Scan for the cell matching the given text and deliver its [x, y] coordinate at center. 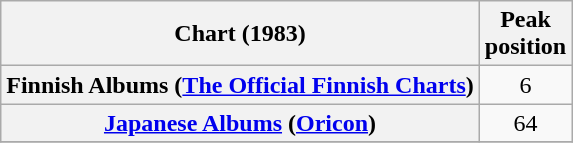
Peakposition [525, 34]
Japanese Albums (Oricon) [240, 123]
Finnish Albums (The Official Finnish Charts) [240, 85]
64 [525, 123]
Chart (1983) [240, 34]
6 [525, 85]
